Find where the given text appears and provide that cell's center as [X, Y] coordinate. 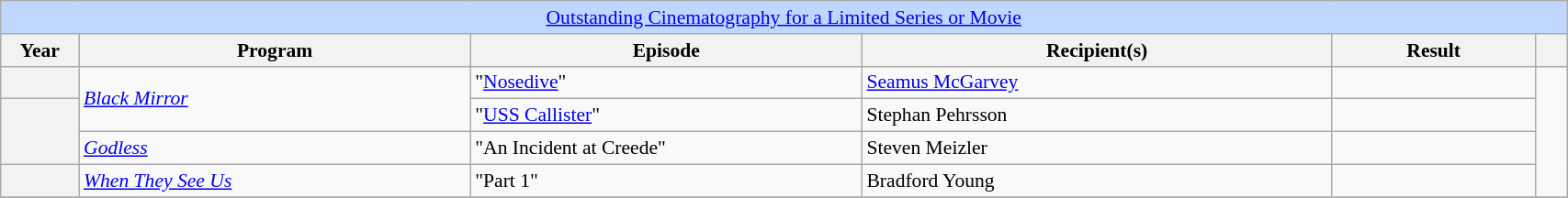
Recipient(s) [1097, 50]
"Part 1" [666, 181]
Steven Meizler [1097, 148]
Year [40, 50]
When They See Us [275, 181]
Episode [666, 50]
Black Mirror [275, 99]
Program [275, 50]
Bradford Young [1097, 181]
"An Incident at Creede" [666, 148]
Stephan Pehrsson [1097, 115]
Godless [275, 148]
Seamus McGarvey [1097, 82]
Outstanding Cinematography for a Limited Series or Movie [784, 17]
"Nosedive" [666, 82]
Result [1434, 50]
"USS Callister" [666, 115]
